Capture the cell that displays the provided text and extract its (X, Y) central coordinate. 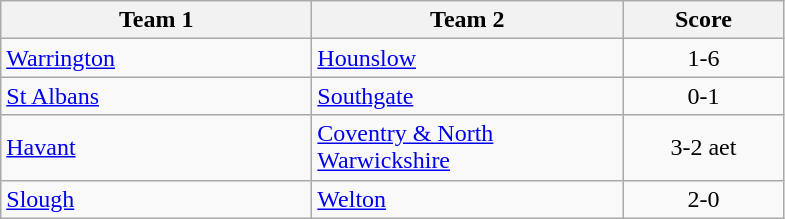
Slough (156, 199)
0-1 (704, 96)
3-2 aet (704, 148)
Welton (468, 199)
Havant (156, 148)
Hounslow (468, 58)
St Albans (156, 96)
Warrington (156, 58)
Score (704, 20)
2-0 (704, 199)
Team 1 (156, 20)
Coventry & North Warwickshire (468, 148)
Southgate (468, 96)
1-6 (704, 58)
Team 2 (468, 20)
